Return the [x, y] coordinate for the center point of the cell that contains the specified text.  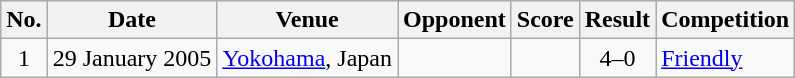
1 [24, 58]
Score [545, 20]
4–0 [617, 58]
Date [132, 20]
Venue [308, 20]
Competition [726, 20]
29 January 2005 [132, 58]
No. [24, 20]
Yokohama, Japan [308, 58]
Opponent [455, 20]
Result [617, 20]
Friendly [726, 58]
